Detect which cell encompasses the target text, then output its [x, y] center coordinate. 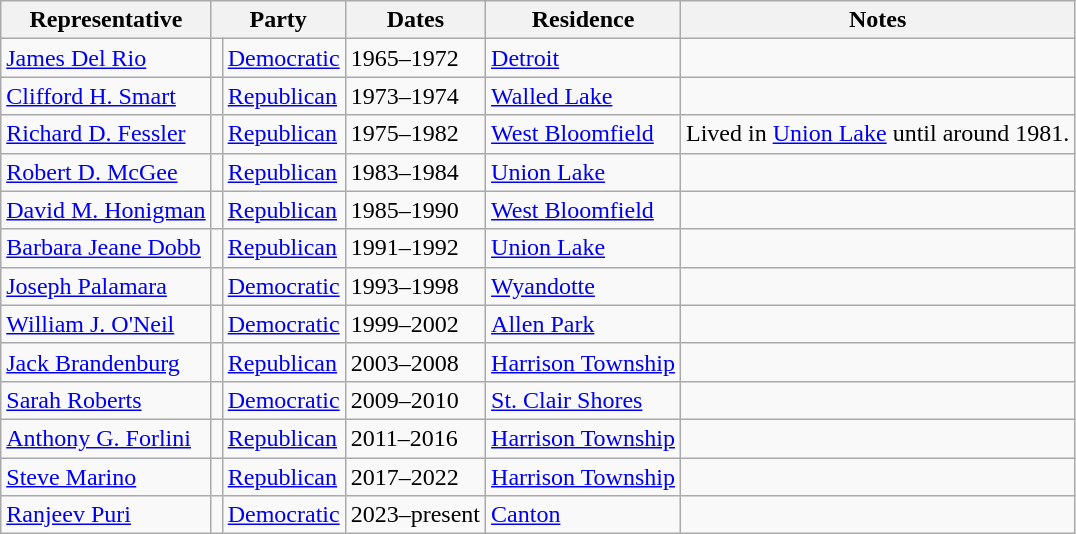
2017–2022 [415, 477]
1983–1984 [415, 172]
2011–2016 [415, 438]
Steve Marino [106, 477]
Anthony G. Forlini [106, 438]
Dates [415, 20]
1975–1982 [415, 134]
1985–1990 [415, 210]
Richard D. Fessler [106, 134]
2009–2010 [415, 400]
Walled Lake [584, 96]
Jack Brandenburg [106, 362]
Sarah Roberts [106, 400]
1999–2002 [415, 324]
Joseph Palamara [106, 286]
James Del Rio [106, 58]
Wyandotte [584, 286]
Representative [106, 20]
1991–1992 [415, 248]
2023–present [415, 515]
Notes [877, 20]
St. Clair Shores [584, 400]
Canton [584, 515]
Ranjeev Puri [106, 515]
Lived in Union Lake until around 1981. [877, 134]
Barbara Jeane Dobb [106, 248]
Robert D. McGee [106, 172]
1993–1998 [415, 286]
William J. O'Neil [106, 324]
1973–1974 [415, 96]
Clifford H. Smart [106, 96]
2003–2008 [415, 362]
Party [278, 20]
Allen Park [584, 324]
1965–1972 [415, 58]
Detroit [584, 58]
David M. Honigman [106, 210]
Residence [584, 20]
